Identify which cell holds the provided text, then report its (x, y) central coordinate. 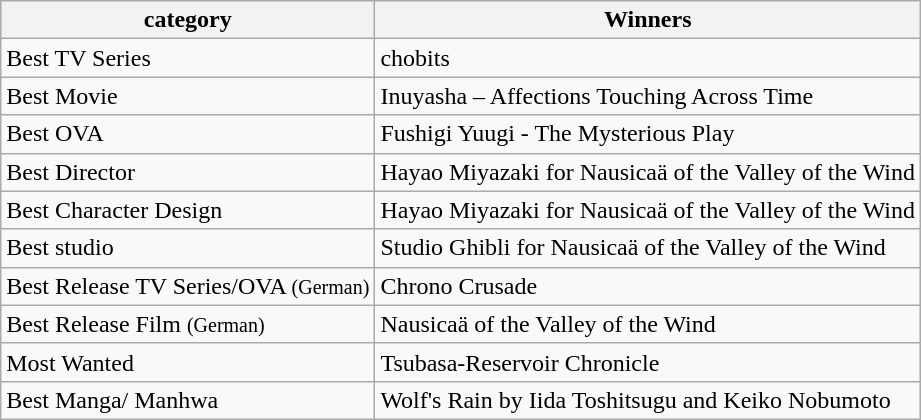
Fushigi Yuugi - The Mysterious Play (648, 134)
Best studio (188, 248)
Best OVA (188, 134)
Best TV Series (188, 58)
Best Release Film (German) (188, 324)
Best Manga/ Manhwa (188, 400)
chobits (648, 58)
Best Release TV Series/OVA (German) (188, 286)
Tsubasa-Reservoir Chronicle (648, 362)
Most Wanted (188, 362)
category (188, 20)
Nausicaä of the Valley of the Wind (648, 324)
Wolf's Rain by Iida Toshitsugu and Keiko Nobumoto (648, 400)
Inuyasha – Affections Touching Across Time (648, 96)
Best Movie (188, 96)
Chrono Crusade (648, 286)
Best Director (188, 172)
Best Character Design (188, 210)
Winners (648, 20)
Studio Ghibli for Nausicaä of the Valley of the Wind (648, 248)
